Pinpoint the cell where the given text exists, returning its [X, Y] midpoint coordinate. 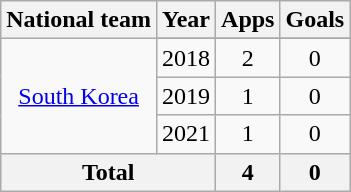
4 [248, 172]
2018 [186, 58]
National team [79, 20]
2 [248, 58]
Year [186, 20]
Total [108, 172]
Goals [315, 20]
South Korea [79, 96]
Apps [248, 20]
2019 [186, 96]
2021 [186, 134]
